Locate the cell with the specified text and output its (x, y) center coordinate. 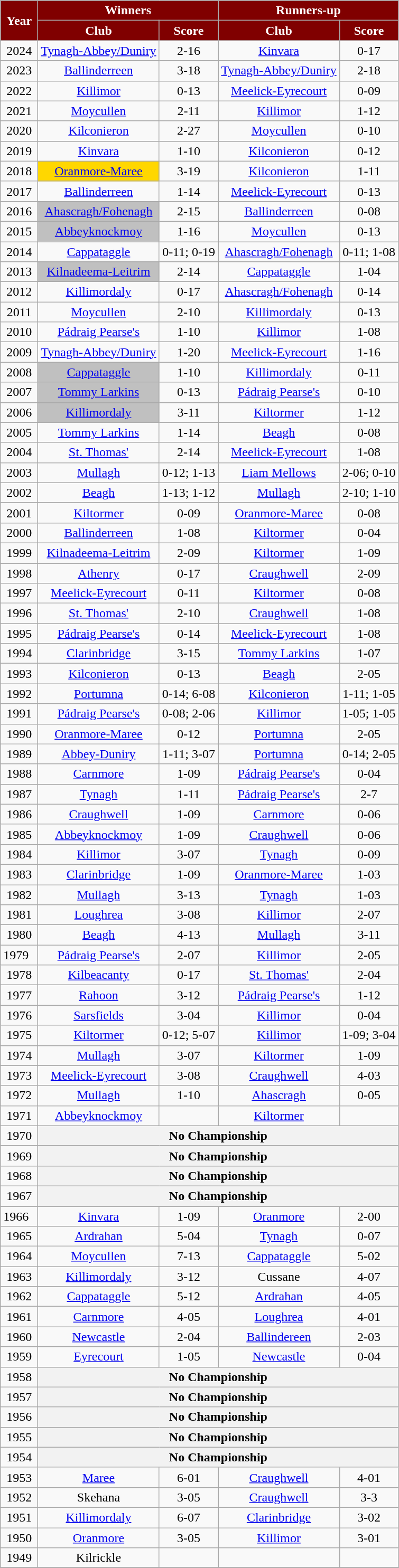
1988 (19, 774)
2003 (19, 473)
1999 (19, 553)
Winners (128, 11)
1976 (19, 1015)
1-04 (369, 272)
2-7 (369, 794)
1955 (19, 1437)
1-20 (189, 352)
4-07 (369, 1277)
2008 (19, 372)
2005 (19, 432)
7-13 (189, 1257)
1967 (19, 1196)
6-07 (189, 1517)
0-11; 0-19 (189, 252)
2012 (19, 292)
Liam Mellows (279, 473)
2021 (19, 111)
1997 (19, 593)
1965 (19, 1236)
5-12 (189, 1297)
0-14; 2-05 (369, 754)
1-05; 1-05 (369, 714)
2009 (19, 352)
Runners-up (309, 11)
1975 (19, 1035)
1954 (19, 1457)
1973 (19, 1075)
3-15 (189, 654)
Maree (98, 1477)
0-08; 2-06 (189, 714)
1968 (19, 1176)
1951 (19, 1517)
2010 (19, 332)
2-15 (189, 211)
2006 (19, 412)
1995 (19, 634)
2016 (19, 211)
1-09; 3-04 (369, 1035)
1991 (19, 714)
2023 (19, 71)
0-07 (369, 1236)
Abbey-Duniry (98, 754)
1-11; 3-07 (189, 754)
2004 (19, 452)
0-05 (369, 1095)
2007 (19, 392)
1-13; 1-12 (189, 493)
1958 (19, 1377)
Athenry (98, 573)
1956 (19, 1417)
1966 (19, 1216)
1982 (19, 895)
2020 (19, 131)
1971 (19, 1116)
3-13 (189, 895)
2022 (19, 91)
3-3 (369, 1497)
1992 (19, 694)
1974 (19, 1055)
1981 (19, 915)
Rahoon (98, 995)
Kilrickle (98, 1558)
1977 (19, 995)
2-27 (189, 131)
1986 (19, 814)
4-03 (369, 1075)
2014 (19, 252)
0-12; 1-13 (189, 473)
2-00 (369, 1216)
Sarsfields (98, 1015)
Cussane (279, 1277)
2-11 (189, 111)
2019 (19, 151)
3-04 (189, 1015)
3-01 (369, 1538)
1987 (19, 794)
Ballindereen (279, 1337)
2011 (19, 312)
1996 (19, 613)
3-19 (189, 171)
Skehana (98, 1497)
1998 (19, 573)
2018 (19, 171)
1970 (19, 1136)
Ahascragh (279, 1095)
1972 (19, 1095)
1961 (19, 1317)
2-06; 0-10 (369, 473)
0-11; 1-08 (369, 252)
1-05 (189, 1357)
2002 (19, 493)
1985 (19, 834)
3-02 (369, 1517)
1-07 (369, 654)
2-03 (369, 1337)
1990 (19, 734)
1993 (19, 674)
1-11; 1-05 (369, 694)
5-04 (189, 1236)
1969 (19, 1156)
0-14; 6-08 (189, 694)
2013 (19, 272)
6-01 (189, 1477)
1994 (19, 654)
1950 (19, 1538)
1984 (19, 854)
2015 (19, 231)
2-18 (369, 71)
1959 (19, 1357)
2017 (19, 191)
0-12; 5-07 (189, 1035)
1980 (19, 935)
1960 (19, 1337)
2000 (19, 533)
1963 (19, 1277)
1962 (19, 1297)
1953 (19, 1477)
2024 (19, 51)
Eyrecourt (98, 1357)
2001 (19, 513)
2-16 (189, 51)
1957 (19, 1397)
Kilbeacanty (98, 975)
1989 (19, 754)
1964 (19, 1257)
1952 (19, 1497)
1979 (19, 955)
4-13 (189, 935)
1983 (19, 874)
2-10; 1-10 (369, 493)
1978 (19, 975)
1949 (19, 1558)
Year (19, 21)
5-02 (369, 1257)
3-18 (189, 71)
